Detect which cell encompasses the target text, then output its [X, Y] center coordinate. 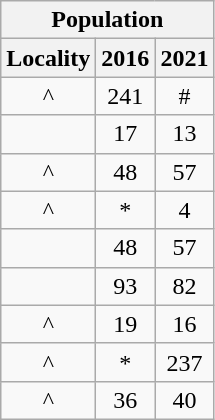
2021 [184, 58]
13 [184, 134]
241 [126, 96]
17 [126, 134]
40 [184, 400]
2016 [126, 58]
19 [126, 324]
237 [184, 362]
36 [126, 400]
82 [184, 286]
# [184, 96]
16 [184, 324]
93 [126, 286]
Population [108, 20]
Locality [48, 58]
4 [184, 210]
